Provide the [x, y] coordinate of the cell's center where the given text is located.  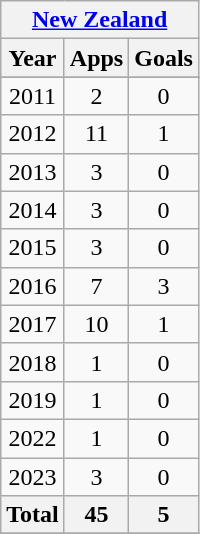
2015 [33, 248]
5 [164, 515]
2023 [33, 477]
2017 [33, 324]
2019 [33, 400]
2014 [33, 210]
45 [96, 515]
2022 [33, 438]
11 [96, 134]
2016 [33, 286]
2012 [33, 134]
7 [96, 286]
10 [96, 324]
Total [33, 515]
New Zealand [100, 20]
2018 [33, 362]
2013 [33, 172]
Year [33, 58]
2011 [33, 96]
Apps [96, 58]
2 [96, 96]
Goals [164, 58]
